Extract the [x, y] coordinate from the center of the cell holding the provided text.  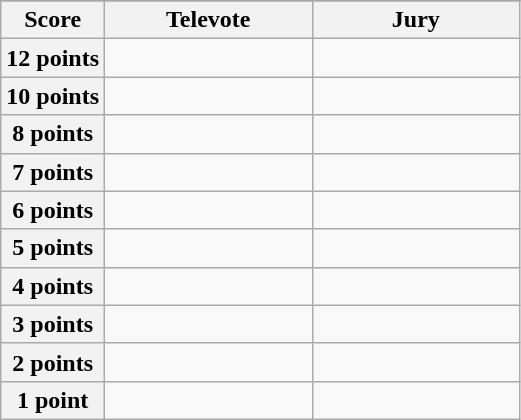
5 points [53, 248]
12 points [53, 58]
2 points [53, 362]
Score [53, 20]
1 point [53, 400]
3 points [53, 324]
10 points [53, 96]
8 points [53, 134]
Televote [209, 20]
4 points [53, 286]
6 points [53, 210]
7 points [53, 172]
Jury [416, 20]
